Output the (X, Y) coordinate of the center of the cell containing the given text.  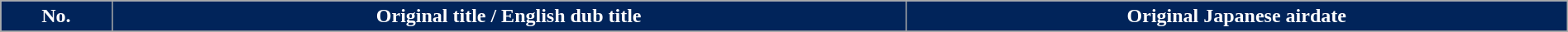
Original title / English dub title (509, 16)
Original Japanese airdate (1236, 16)
No. (56, 16)
